Scan for the cell matching the given text and deliver its [X, Y] coordinate at center. 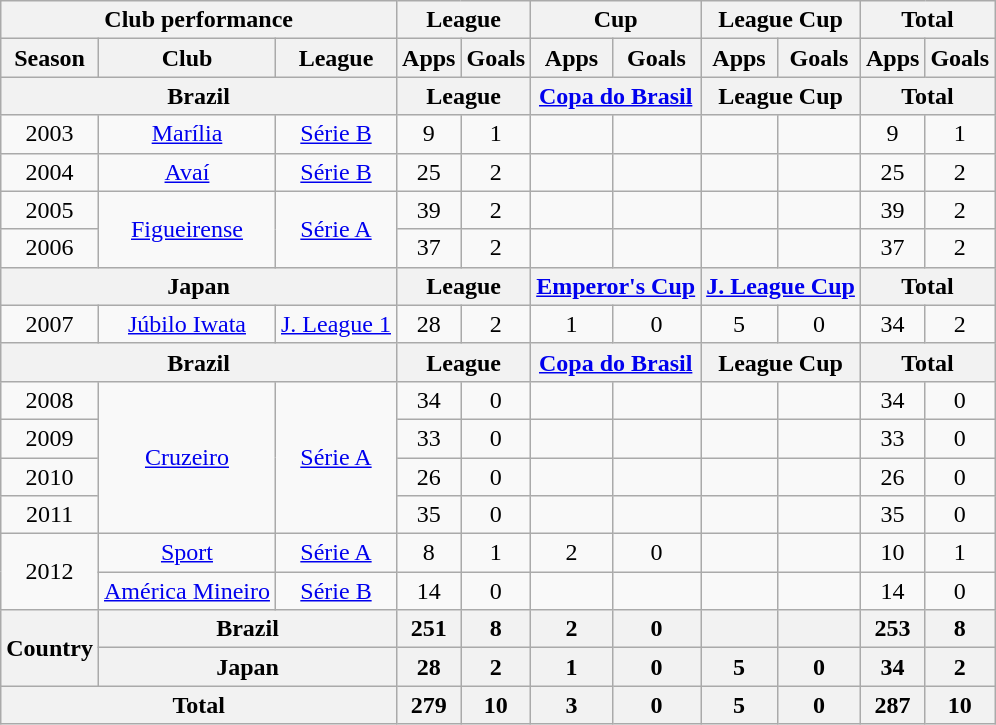
2005 [50, 210]
J. League 1 [336, 324]
2007 [50, 324]
Country [50, 648]
2003 [50, 134]
Júbilo Iwata [186, 324]
Emperor's Cup [616, 286]
Avaí [186, 172]
J. League Cup [781, 286]
Figueirense [186, 229]
2010 [50, 477]
2009 [50, 438]
Club performance [199, 20]
2008 [50, 400]
2004 [50, 172]
Marília [186, 134]
3 [572, 705]
América Mineiro [186, 591]
253 [892, 629]
Sport [186, 553]
Club [186, 58]
287 [892, 705]
Season [50, 58]
251 [429, 629]
2012 [50, 572]
2006 [50, 248]
Cruzeiro [186, 457]
Cup [616, 20]
279 [429, 705]
2011 [50, 515]
